For the text-containing cell, return its midpoint in [X, Y] coordinate format. 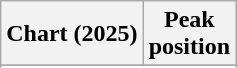
Peakposition [189, 34]
Chart (2025) [72, 34]
